For the text-containing cell, return its midpoint in [X, Y] coordinate format. 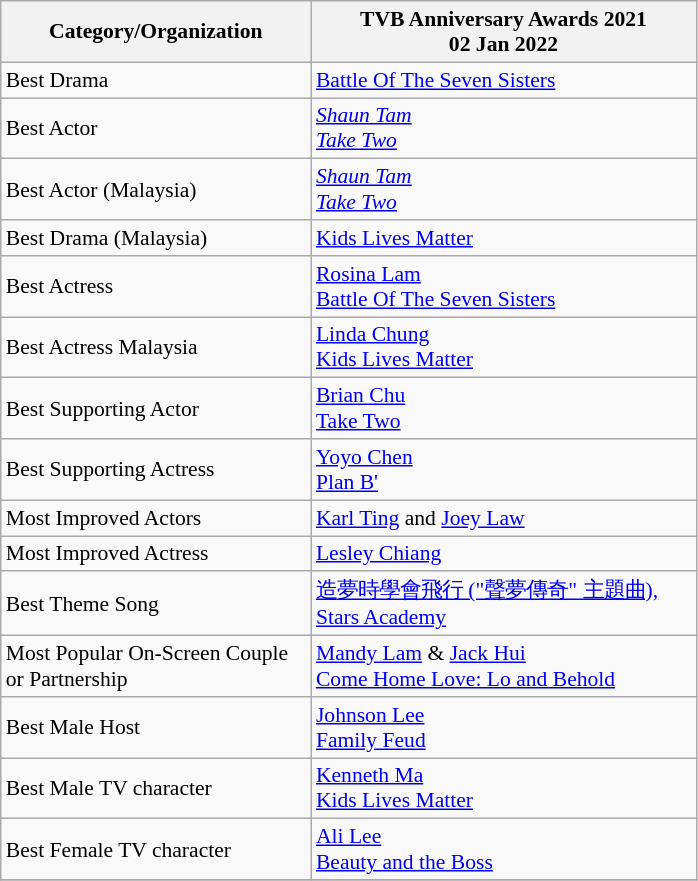
Brian Chu Take Two [504, 408]
造夢時學會飛行 ("聲夢傳奇" 主題曲), Stars Academy [504, 604]
Best Female TV character [156, 850]
Best Male TV character [156, 788]
Ali Lee Beauty and the Boss [504, 850]
Karl Ting and Joey Law [504, 518]
Best Male Host [156, 728]
TVB Anniversary Awards 202102 Jan 2022 [504, 32]
Kids Lives Matter [504, 238]
Best Actor (Malaysia) [156, 190]
Best Actor [156, 128]
Most Improved Actress [156, 554]
Linda Chung Kids Lives Matter [504, 348]
Most Popular On-Screen Couple or Partnership [156, 666]
Lesley Chiang [504, 554]
Most Improved Actors [156, 518]
Rosina Lam Battle Of The Seven Sisters [504, 286]
Best Drama (Malaysia) [156, 238]
Best Supporting Actress [156, 470]
Best Drama [156, 80]
Best Actress [156, 286]
Johnson Lee Family Feud [504, 728]
Category/Organization [156, 32]
Best Actress Malaysia [156, 348]
Yoyo Chen Plan B' [504, 470]
Battle Of The Seven Sisters [504, 80]
Best Supporting Actor [156, 408]
Kenneth Ma Kids Lives Matter [504, 788]
Best Theme Song [156, 604]
Mandy Lam & Jack Hui Come Home Love: Lo and Behold [504, 666]
